Capture the cell that displays the provided text and extract its [X, Y] central coordinate. 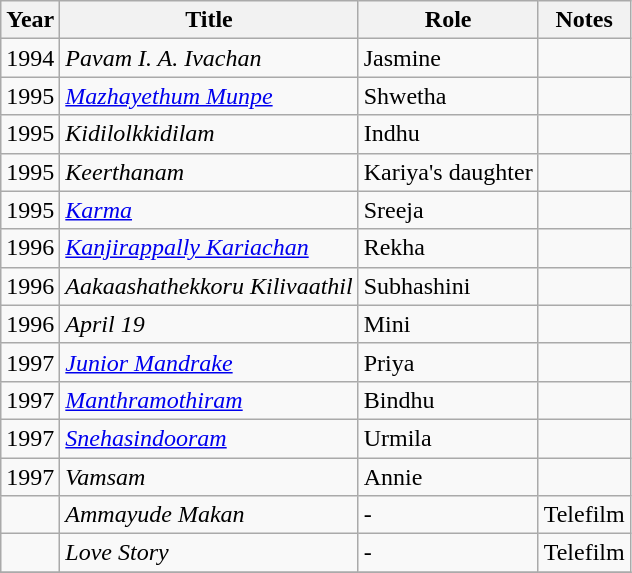
1994 [30, 58]
Indhu [448, 134]
Mini [448, 324]
Priya [448, 362]
Sreeja [448, 210]
Title [209, 20]
Notes [584, 20]
Pavam I. A. Ivachan [209, 58]
Shwetha [448, 96]
Vamsam [209, 477]
Kariya's daughter [448, 172]
Bindhu [448, 400]
Aakaashathekkoru Kilivaathil [209, 286]
April 19 [209, 324]
Keerthanam [209, 172]
Ammayude Makan [209, 515]
Urmila [448, 438]
Love Story [209, 553]
Mazhayethum Munpe [209, 96]
Subhashini [448, 286]
Role [448, 20]
Kidilolkkidilam [209, 134]
Snehasindooram [209, 438]
Manthramothiram [209, 400]
Year [30, 20]
Kanjirappally Kariachan [209, 248]
Annie [448, 477]
Junior Mandrake [209, 362]
Jasmine [448, 58]
Karma [209, 210]
Rekha [448, 248]
